Return the (x, y) coordinate for the center point of the cell that contains the specified text.  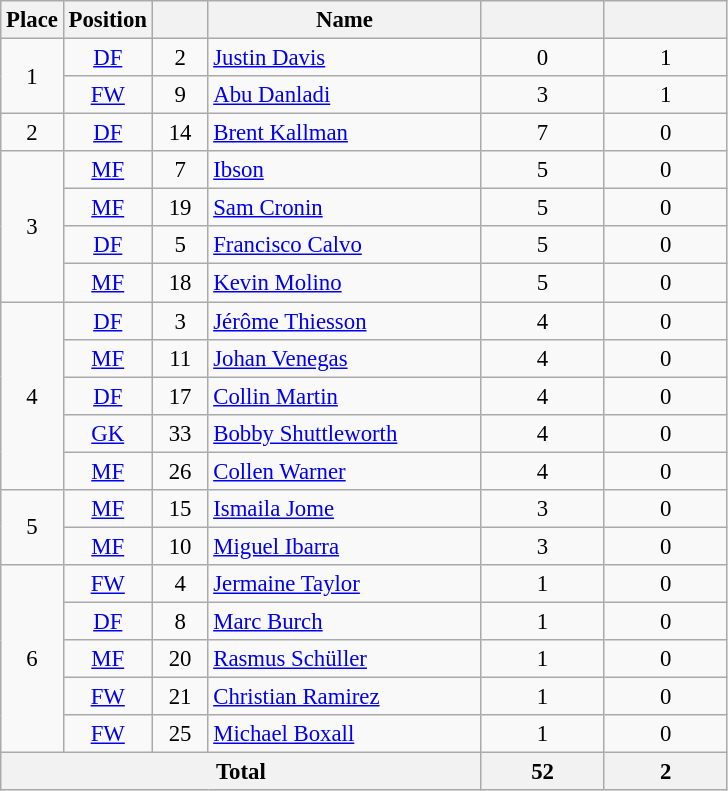
52 (542, 772)
10 (180, 546)
Kevin Molino (344, 283)
9 (180, 95)
Michael Boxall (344, 734)
15 (180, 509)
GK (108, 433)
19 (180, 208)
Total (241, 772)
Ibson (344, 170)
Collin Martin (344, 396)
25 (180, 734)
Name (344, 20)
21 (180, 697)
17 (180, 396)
Bobby Shuttleworth (344, 433)
Marc Burch (344, 621)
33 (180, 433)
6 (32, 659)
Brent Kallman (344, 133)
Place (32, 20)
11 (180, 358)
Jérôme Thiesson (344, 321)
Abu Danladi (344, 95)
14 (180, 133)
Christian Ramirez (344, 697)
Sam Cronin (344, 208)
26 (180, 471)
Ismaila Jome (344, 509)
Rasmus Schüller (344, 659)
8 (180, 621)
Johan Venegas (344, 358)
18 (180, 283)
Miguel Ibarra (344, 546)
20 (180, 659)
Francisco Calvo (344, 245)
Collen Warner (344, 471)
Position (108, 20)
Justin Davis (344, 58)
Jermaine Taylor (344, 584)
